Output the [X, Y] coordinate of the center of the cell containing the given text.  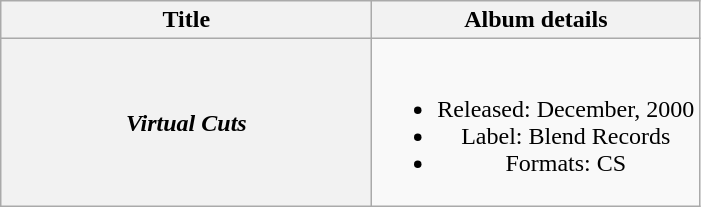
Released: December, 2000Label: Blend RecordsFormats: CS [536, 122]
Virtual Cuts [186, 122]
Album details [536, 20]
Title [186, 20]
